Return the [x, y] coordinate for the center point of the cell that contains the specified text.  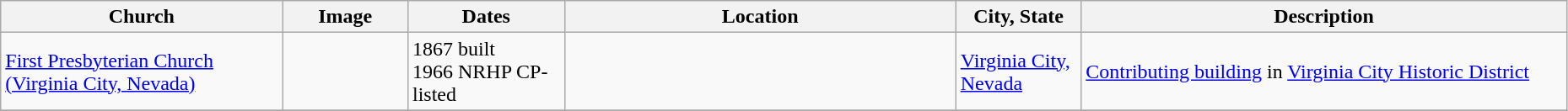
Contributing building in Virginia City Historic District [1324, 71]
First Presbyterian Church (Virginia City, Nevada) [142, 71]
1867 built1966 NRHP CP-listed [486, 71]
Virginia City, Nevada [1019, 71]
City, State [1019, 17]
Image [346, 17]
Location [760, 17]
Description [1324, 17]
Dates [486, 17]
Church [142, 17]
